Capture the cell that displays the provided text and extract its (x, y) central coordinate. 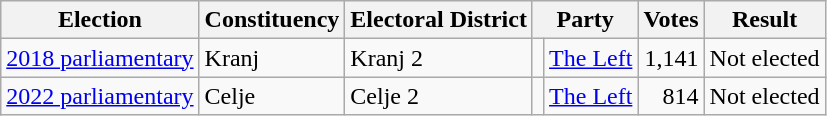
Election (100, 20)
Celje 2 (439, 96)
2022 parliamentary (100, 96)
Votes (671, 20)
Kranj 2 (439, 58)
Party (584, 20)
Kranj (272, 58)
814 (671, 96)
2018 parliamentary (100, 58)
Celje (272, 96)
1,141 (671, 58)
Constituency (272, 20)
Electoral District (439, 20)
Result (764, 20)
